For the text-containing cell, return its midpoint in [X, Y] coordinate format. 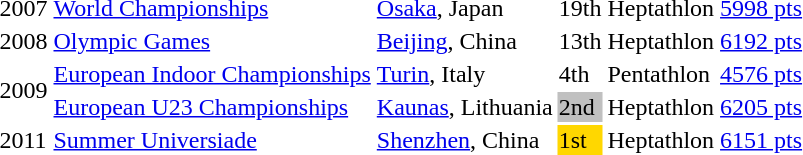
Shenzhen, China [464, 140]
Kaunas, Lithuania [464, 107]
Summer Universiade [212, 140]
Olympic Games [212, 41]
European U23 Championships [212, 107]
Beijing, China [464, 41]
4th [580, 74]
13th [580, 41]
European Indoor Championships [212, 74]
1st [580, 140]
Pentathlon [661, 74]
Turin, Italy [464, 74]
2nd [580, 107]
